Extract the [X, Y] coordinate from the center of the cell holding the provided text.  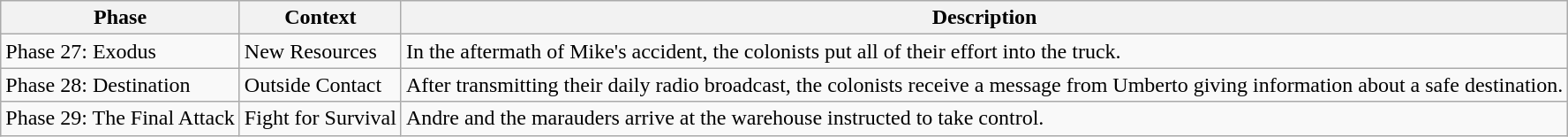
Fight for Survival [320, 118]
Phase 29: The Final Attack [120, 118]
Phase 27: Exodus [120, 51]
Description [984, 18]
In the aftermath of Mike's accident, the colonists put all of their effort into the truck. [984, 51]
Phase [120, 18]
New Resources [320, 51]
Phase 28: Destination [120, 85]
Andre and the marauders arrive at the warehouse instructed to take control. [984, 118]
After transmitting their daily radio broadcast, the colonists receive a message from Umberto giving information about a safe destination. [984, 85]
Outside Contact [320, 85]
Context [320, 18]
